Provide the [x, y] coordinate of the cell's center where the given text is located.  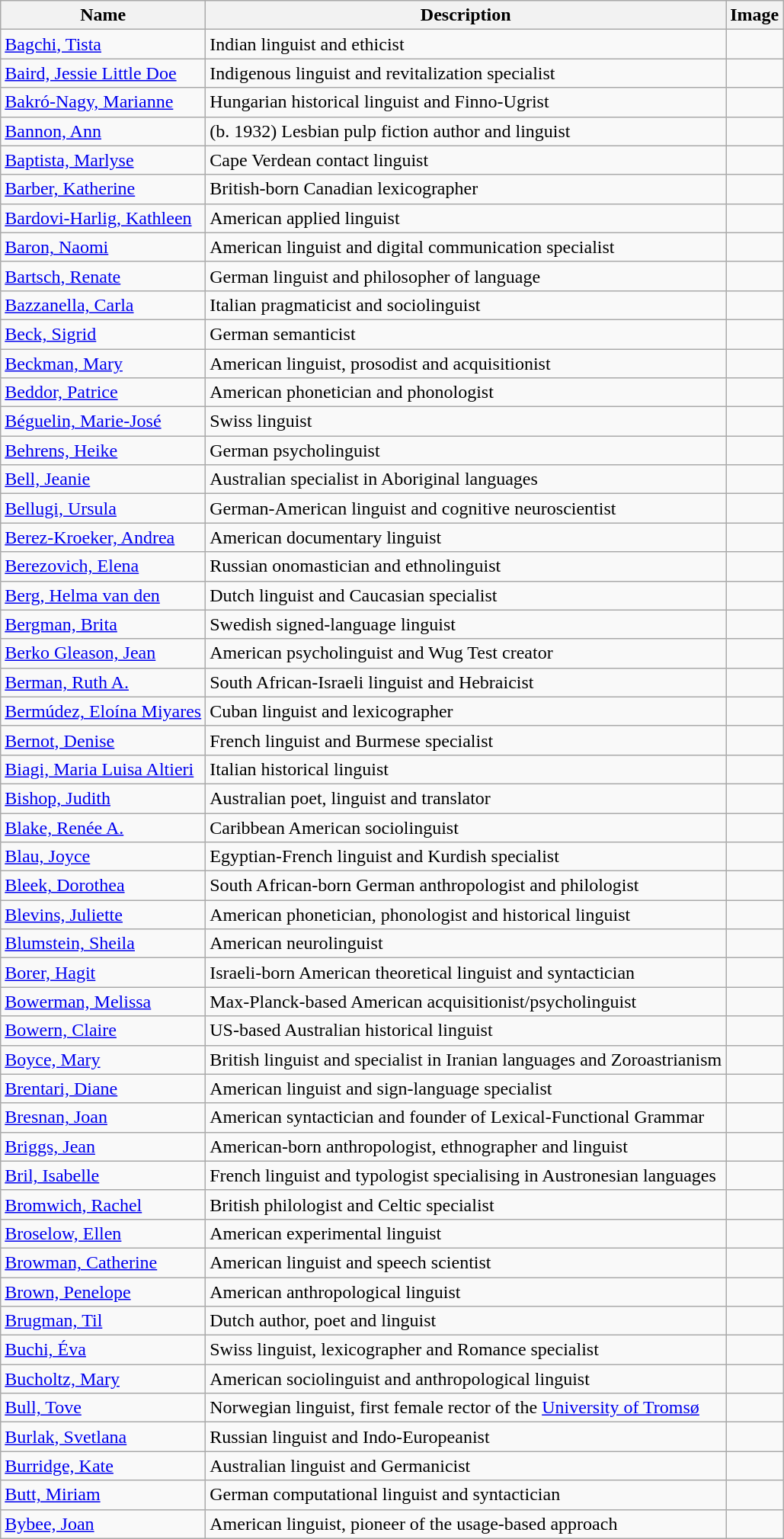
American linguist, prosodist and acquisitionist [466, 364]
Berezovich, Elena [104, 566]
Bishop, Judith [104, 798]
Name [104, 15]
Borer, Hagit [104, 973]
Bowerman, Melissa [104, 1002]
Bybee, Joan [104, 1524]
German-American linguist and cognitive neuroscientist [466, 508]
Bull, Tove [104, 1408]
Indigenous linguist and revitalization specialist [466, 73]
Burlak, Svetlana [104, 1437]
German psycholinguist [466, 450]
Berko Gleason, Jean [104, 653]
Bowern, Claire [104, 1031]
Russian linguist and Indo-Europeanist [466, 1437]
Brentari, Diane [104, 1089]
Norwegian linguist, first female rector of the University of Tromsø [466, 1408]
Blake, Renée A. [104, 827]
American documentary linguist [466, 537]
Cape Verdean contact linguist [466, 160]
Bagchi, Tista [104, 44]
Dutch author, poet and linguist [466, 1321]
Bakró-Nagy, Marianne [104, 102]
Bucholtz, Mary [104, 1379]
Italian pragmaticist and sociolinguist [466, 305]
American neurolinguist [466, 944]
Indian linguist and ethicist [466, 44]
French linguist and typologist specialising in Austronesian languages [466, 1175]
American linguist, pioneer of the usage-based approach [466, 1524]
Blevins, Juliette [104, 915]
Bannon, Ann [104, 131]
Caribbean American sociolinguist [466, 827]
British philologist and Celtic specialist [466, 1204]
Béguelin, Marie-José [104, 422]
Baird, Jessie Little Doe [104, 73]
Hungarian historical linguist and Finno-Ugrist [466, 102]
Australian specialist in Aboriginal languages [466, 479]
Blau, Joyce [104, 857]
Australian linguist and Germanicist [466, 1466]
Boyce, Mary [104, 1060]
Buchi, Éva [104, 1350]
American phonetician and phonologist [466, 393]
American sociolinguist and anthropological linguist [466, 1379]
Blumstein, Sheila [104, 944]
US-based Australian historical linguist [466, 1031]
Bardovi-Harlig, Kathleen [104, 218]
Bermúdez, Eloína Miyares [104, 711]
Brugman, Til [104, 1321]
American linguist and speech scientist [466, 1262]
Biagi, Maria Luisa Altieri [104, 769]
Cuban linguist and lexicographer [466, 711]
British-born Canadian lexicographer [466, 189]
Briggs, Jean [104, 1146]
Beckman, Mary [104, 364]
American anthropological linguist [466, 1292]
American phonetician, phonologist and historical linguist [466, 915]
German linguist and philosopher of language [466, 276]
Bell, Jeanie [104, 479]
German semanticist [466, 334]
Russian onomastician and ethnolinguist [466, 566]
Baron, Naomi [104, 247]
Description [466, 15]
Bartsch, Renate [104, 276]
South African-Israeli linguist and Hebraicist [466, 682]
Behrens, Heike [104, 450]
Bromwich, Rachel [104, 1204]
German computational linguist and syntactician [466, 1495]
British linguist and specialist in Iranian languages and Zoroastrianism [466, 1060]
Bellugi, Ursula [104, 508]
Bergman, Brita [104, 624]
Swiss linguist [466, 422]
American-born anthropologist, ethnographer and linguist [466, 1146]
Bazzanella, Carla [104, 305]
Butt, Miriam [104, 1495]
Berez-Kroeker, Andrea [104, 537]
French linguist and Burmese specialist [466, 740]
Swiss linguist, lexicographer and Romance specialist [466, 1350]
Dutch linguist and Caucasian specialist [466, 595]
Italian historical linguist [466, 769]
Bresnan, Joan [104, 1117]
Berman, Ruth A. [104, 682]
Barber, Katherine [104, 189]
Australian poet, linguist and translator [466, 798]
Broselow, Ellen [104, 1233]
Burridge, Kate [104, 1466]
Beddor, Patrice [104, 393]
Berg, Helma van den [104, 595]
American linguist and digital communication specialist [466, 247]
Browman, Catherine [104, 1262]
Swedish signed-language linguist [466, 624]
(b. 1932) Lesbian pulp fiction author and linguist [466, 131]
American applied linguist [466, 218]
Max-Planck-based American acquisitionist/psycholinguist [466, 1002]
American syntactician and founder of Lexical-Functional Grammar [466, 1117]
American experimental linguist [466, 1233]
Bernot, Denise [104, 740]
Bleek, Dorothea [104, 886]
American linguist and sign-language specialist [466, 1089]
American psycholinguist and Wug Test creator [466, 653]
Israeli-born American theoretical linguist and syntactician [466, 973]
Brown, Penelope [104, 1292]
South African-born German anthropologist and philologist [466, 886]
Baptista, Marlyse [104, 160]
Beck, Sigrid [104, 334]
Image [754, 15]
Bril, Isabelle [104, 1175]
Egyptian-French linguist and Kurdish specialist [466, 857]
